Find where the given text appears and provide that cell's center as (X, Y) coordinate. 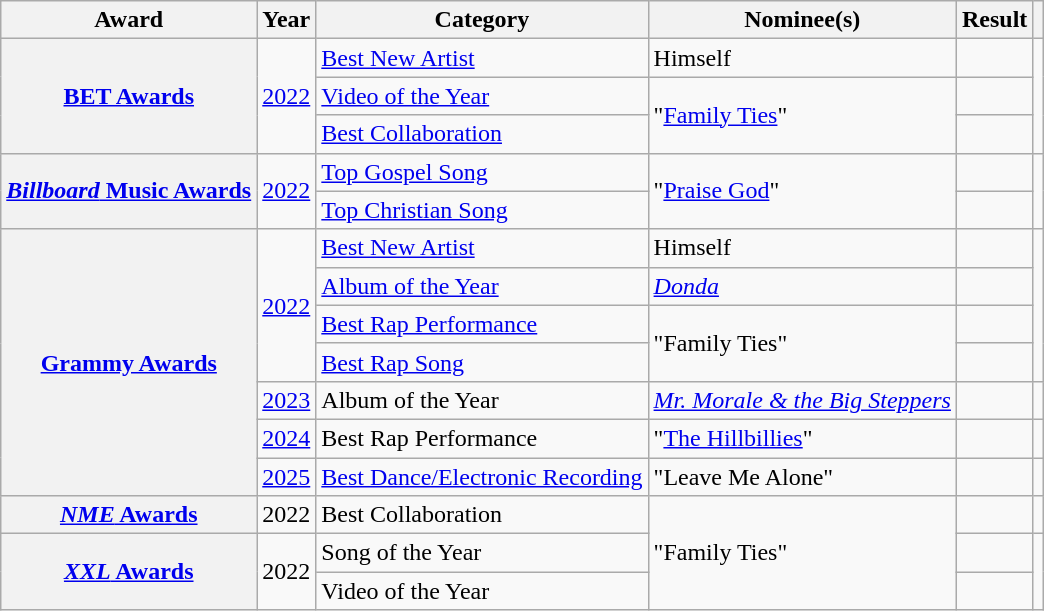
Year (286, 20)
2025 (286, 477)
"Leave Me Alone" (802, 477)
"Praise God" (802, 191)
XXL Awards (129, 572)
Mr. Morale & the Big Steppers (802, 400)
Song of the Year (482, 553)
2023 (286, 400)
"The Hillbillies" (802, 438)
Result (994, 20)
Category (482, 20)
Donda (802, 286)
NME Awards (129, 515)
Grammy Awards (129, 362)
Award (129, 20)
BET Awards (129, 96)
Billboard Music Awards (129, 191)
Top Christian Song (482, 210)
Best Dance/Electronic Recording (482, 477)
Nominee(s) (802, 20)
Top Gospel Song (482, 172)
Best Rap Song (482, 362)
2024 (286, 438)
